Extract the [x, y] coordinate from the center of the cell holding the provided text.  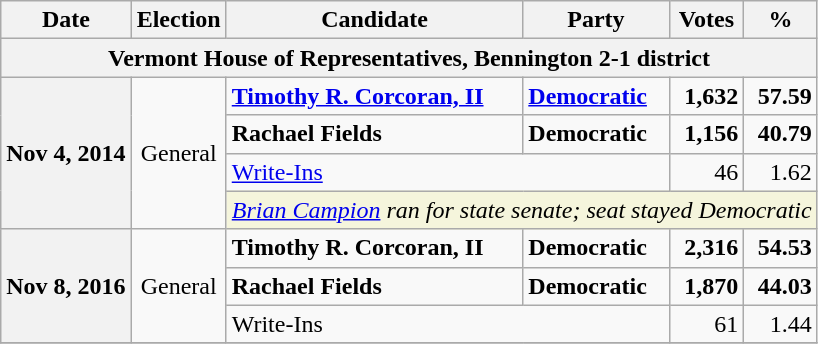
Date [66, 20]
Candidate [374, 20]
61 [706, 324]
40.79 [780, 134]
Election [178, 20]
1,156 [706, 134]
1,632 [706, 96]
46 [706, 172]
1.62 [780, 172]
Votes [706, 20]
Brian Campion ran for state senate; seat stayed Democratic [522, 210]
% [780, 20]
Nov 4, 2014 [66, 153]
Party [596, 20]
1,870 [706, 286]
1.44 [780, 324]
Nov 8, 2016 [66, 286]
44.03 [780, 286]
Vermont House of Representatives, Bennington 2-1 district [409, 58]
57.59 [780, 96]
54.53 [780, 248]
2,316 [706, 248]
